Determine the [x, y] coordinate at the center of the cell enclosing the given text.  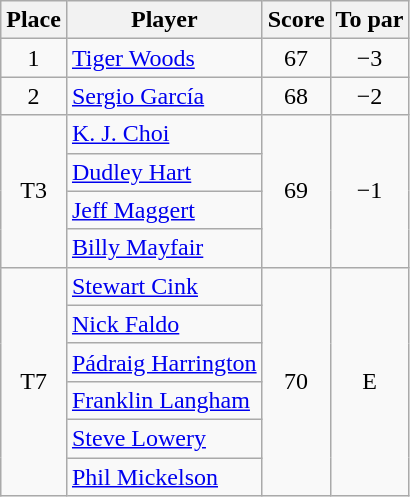
Steve Lowery [164, 438]
69 [296, 191]
Sergio García [164, 96]
E [370, 381]
Player [164, 20]
Phil Mickelson [164, 477]
−3 [370, 58]
K. J. Choi [164, 134]
−2 [370, 96]
70 [296, 381]
To par [370, 20]
Pádraig Harrington [164, 362]
Nick Faldo [164, 324]
Tiger Woods [164, 58]
Dudley Hart [164, 172]
2 [34, 96]
Billy Mayfair [164, 248]
Stewart Cink [164, 286]
T3 [34, 191]
67 [296, 58]
Jeff Maggert [164, 210]
−1 [370, 191]
Score [296, 20]
1 [34, 58]
68 [296, 96]
Place [34, 20]
T7 [34, 381]
Franklin Langham [164, 400]
